From the cell containing the given text, extract its center point as (X, Y) coordinate. 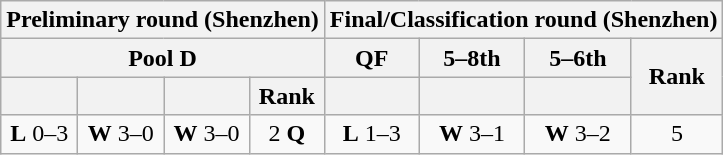
L 1–3 (372, 134)
5–8th (472, 58)
5 (677, 134)
W 3–1 (472, 134)
W 3–2 (578, 134)
5–6th (578, 58)
Pool D (163, 58)
Final/Classification round (Shenzhen) (524, 20)
Preliminary round (Shenzhen) (163, 20)
2 Q (286, 134)
L 0–3 (40, 134)
QF (372, 58)
